Scan for the cell matching the given text and deliver its (x, y) coordinate at center. 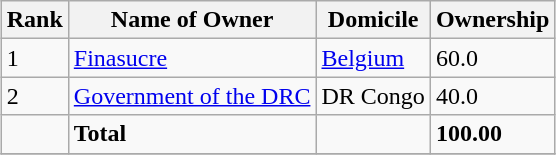
60.0 (492, 58)
100.00 (492, 134)
DR Congo (373, 96)
Total (192, 134)
Ownership (492, 20)
Name of Owner (192, 20)
Domicile (373, 20)
Government of the DRC (192, 96)
Belgium (373, 58)
40.0 (492, 96)
Rank (34, 20)
2 (34, 96)
1 (34, 58)
Finasucre (192, 58)
